Detect which cell encompasses the target text, then output its [x, y] center coordinate. 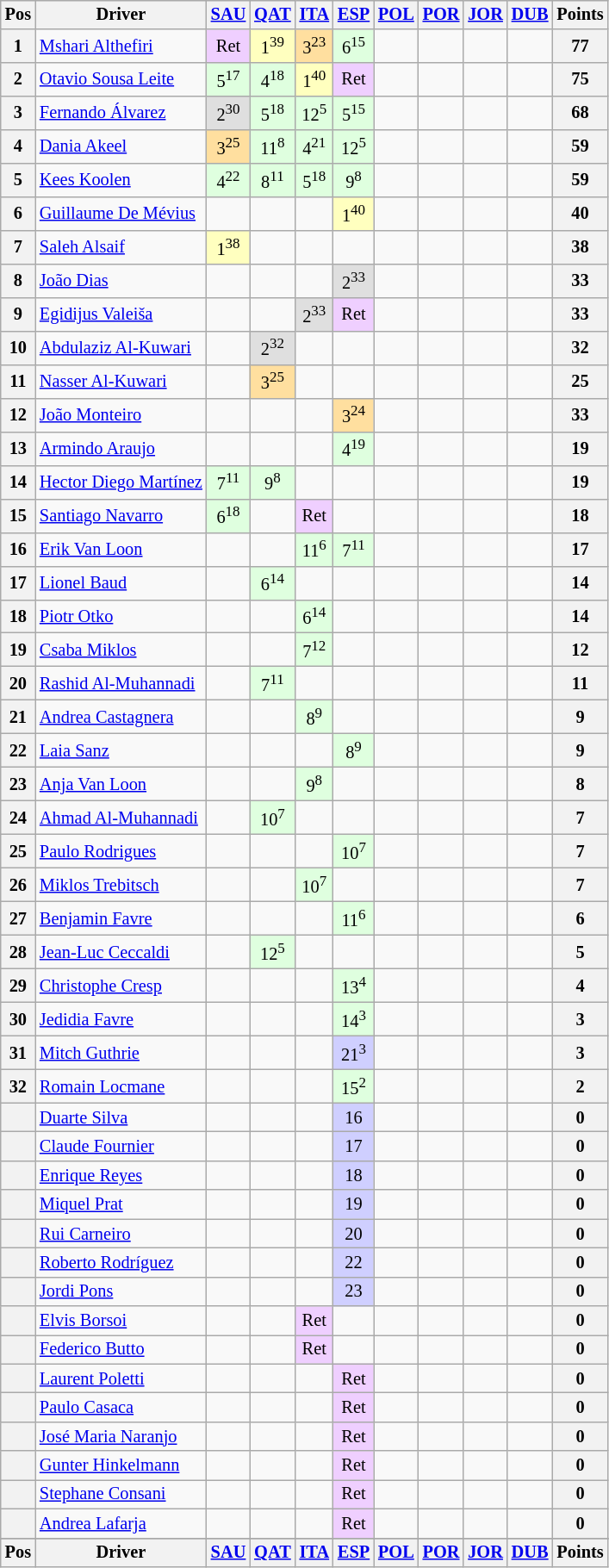
Gunter Hinkelmann [121, 1465]
Guillaume De Mévius [121, 214]
323 [314, 47]
232 [272, 348]
421 [314, 146]
618 [228, 515]
Rui Carneiro [121, 1234]
Laia Sanz [121, 751]
Enrique Reyes [121, 1176]
João Monteiro [121, 415]
Armindo Araujo [121, 448]
Claude Fournier [121, 1147]
Federico Butto [121, 1350]
40 [580, 214]
30 [18, 1018]
230 [228, 114]
1 [18, 47]
138 [228, 248]
Stephane Consani [121, 1495]
418 [272, 79]
517 [228, 79]
Benjamin Favre [121, 918]
Nasser Al-Kuwari [121, 381]
118 [272, 146]
Rashid Al-Muhannadi [121, 684]
139 [272, 47]
Erik Van Loon [121, 550]
Elvis Borsoi [121, 1321]
Piotr Otko [121, 617]
Miklos Trebitsch [121, 886]
Roberto Rodríguez [121, 1263]
Mitch Guthrie [121, 1053]
712 [314, 650]
68 [580, 114]
13 [18, 448]
75 [580, 79]
31 [18, 1053]
134 [353, 986]
Duarte Silva [121, 1117]
Andrea Lafarja [121, 1523]
Dania Akeel [121, 146]
Mshari Althefiri [121, 47]
Ahmad Al-Muhannadi [121, 818]
Romain Locmane [121, 1086]
Anja Van Loon [121, 784]
29 [18, 986]
Fernando Álvarez [121, 114]
Paulo Casaca [121, 1408]
419 [353, 448]
615 [353, 47]
811 [272, 181]
Andrea Castagnera [121, 717]
Christophe Cresp [121, 986]
143 [353, 1018]
Saleh Alsaif [121, 248]
José Maria Naranjo [121, 1437]
152 [353, 1086]
24 [18, 818]
10 [18, 348]
422 [228, 181]
27 [18, 918]
Csaba Miklos [121, 650]
Jean-Luc Ceccaldi [121, 953]
28 [18, 953]
Jedidia Favre [121, 1018]
Santiago Navarro [121, 515]
Laurent Poletti [121, 1378]
Abdulaziz Al-Kuwari [121, 348]
Paulo Rodrigues [121, 851]
Jordi Pons [121, 1291]
Kees Koolen [121, 181]
Otavio Sousa Leite [121, 79]
21 [18, 717]
15 [18, 515]
João Dias [121, 281]
Miquel Prat [121, 1204]
Egidijus Valeiša [121, 314]
Hector Diego Martínez [121, 482]
213 [353, 1053]
77 [580, 47]
38 [580, 248]
Lionel Baud [121, 582]
26 [18, 886]
515 [353, 114]
324 [353, 415]
